Detect which cell encompasses the target text, then output its [x, y] center coordinate. 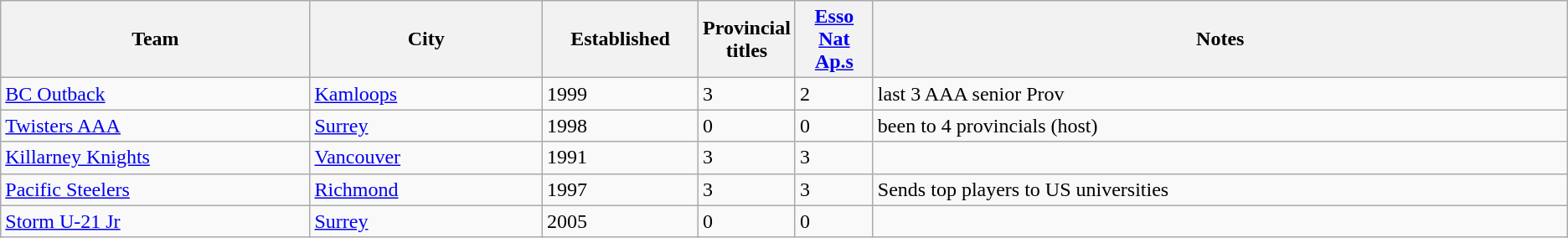
1999 [621, 94]
Pacific Steelers [156, 189]
2 [834, 94]
been to 4 provincials (host) [1220, 126]
Provincial titles [747, 39]
Storm U-21 Jr [156, 221]
BC Outback [156, 94]
1998 [621, 126]
last 3 AAA senior Prov [1220, 94]
Kamloops [426, 94]
1997 [621, 189]
Notes [1220, 39]
Established [621, 39]
Team [156, 39]
Killarney Knights [156, 158]
City [426, 39]
Richmond [426, 189]
1991 [621, 158]
2005 [621, 221]
Vancouver [426, 158]
Twisters AAA [156, 126]
Esso Nat Ap.s [834, 39]
Sends top players to US universities [1220, 189]
